Search for the cell housing the specified text and yield its (X, Y) center coordinate. 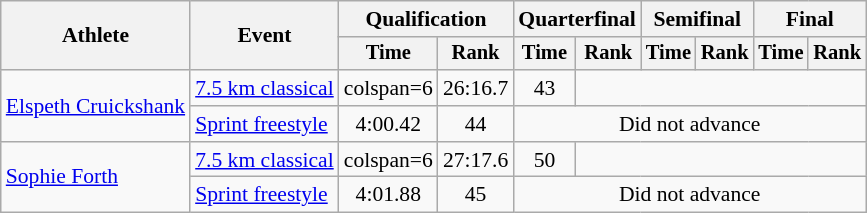
50 (544, 160)
27:17.6 (476, 160)
Semifinal (697, 19)
45 (476, 195)
26:16.7 (476, 88)
Sophie Forth (96, 178)
Final (809, 19)
Event (264, 36)
43 (544, 88)
4:01.88 (388, 195)
Athlete (96, 36)
44 (476, 124)
Elspeth Cruickshank (96, 106)
Qualification (426, 19)
Quarterfinal (577, 19)
4:00.42 (388, 124)
